Capture the cell that displays the provided text and extract its [X, Y] central coordinate. 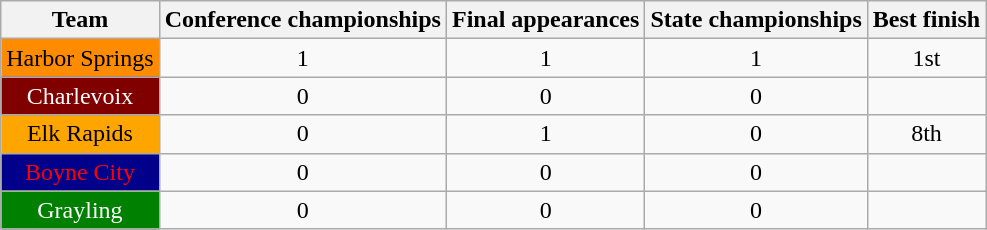
Team [80, 20]
Grayling [80, 210]
8th [926, 134]
Harbor Springs [80, 58]
1st [926, 58]
Boyne City [80, 172]
Best finish [926, 20]
Final appearances [545, 20]
State championships [756, 20]
Conference championships [302, 20]
Elk Rapids [80, 134]
Charlevoix [80, 96]
